For the text-containing cell, return its midpoint in [X, Y] coordinate format. 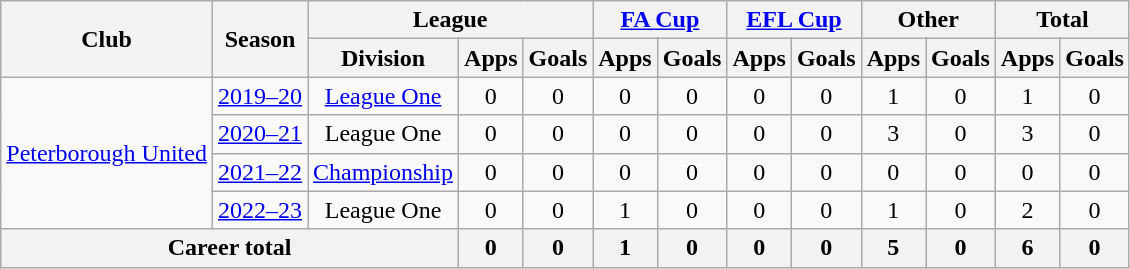
EFL Cup [794, 20]
5 [893, 248]
2 [1027, 210]
2019–20 [260, 96]
Club [107, 39]
6 [1027, 248]
2022–23 [260, 210]
Division [384, 58]
Career total [230, 248]
Season [260, 39]
Total [1062, 20]
2020–21 [260, 134]
League [450, 20]
Championship [384, 172]
Other [928, 20]
Peterborough United [107, 153]
FA Cup [660, 20]
2021–22 [260, 172]
